From the cell containing the given text, extract its center point as (X, Y) coordinate. 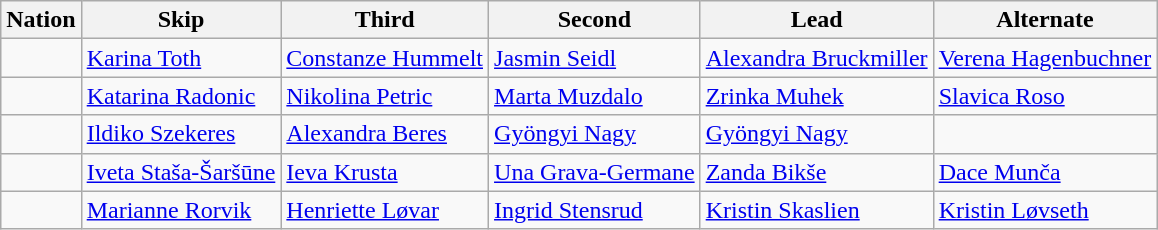
Katarina Radonic (181, 96)
Alexandra Beres (385, 134)
Karina Toth (181, 58)
Una Grava-Germane (595, 172)
Lead (816, 20)
Second (595, 20)
Verena Hagenbuchner (1045, 58)
Zrinka Muhek (816, 96)
Kristin Løvseth (1045, 210)
Iveta Staša-Šaršūne (181, 172)
Marta Muzdalo (595, 96)
Zanda Bikše (816, 172)
Constanze Hummelt (385, 58)
Ildiko Szekeres (181, 134)
Marianne Rorvik (181, 210)
Slavica Roso (1045, 96)
Third (385, 20)
Alternate (1045, 20)
Kristin Skaslien (816, 210)
Nation (41, 20)
Alexandra Bruckmiller (816, 58)
Skip (181, 20)
Ieva Krusta (385, 172)
Dace Munča (1045, 172)
Jasmin Seidl (595, 58)
Nikolina Petric (385, 96)
Henriette Løvar (385, 210)
Ingrid Stensrud (595, 210)
